Return (x, y) of the center of cell containing provided text 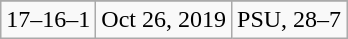
PSU, 28–7 (290, 20)
Oct 26, 2019 (164, 20)
17–16–1 (48, 20)
